Output the (X, Y) coordinate of the center of the cell containing the given text.  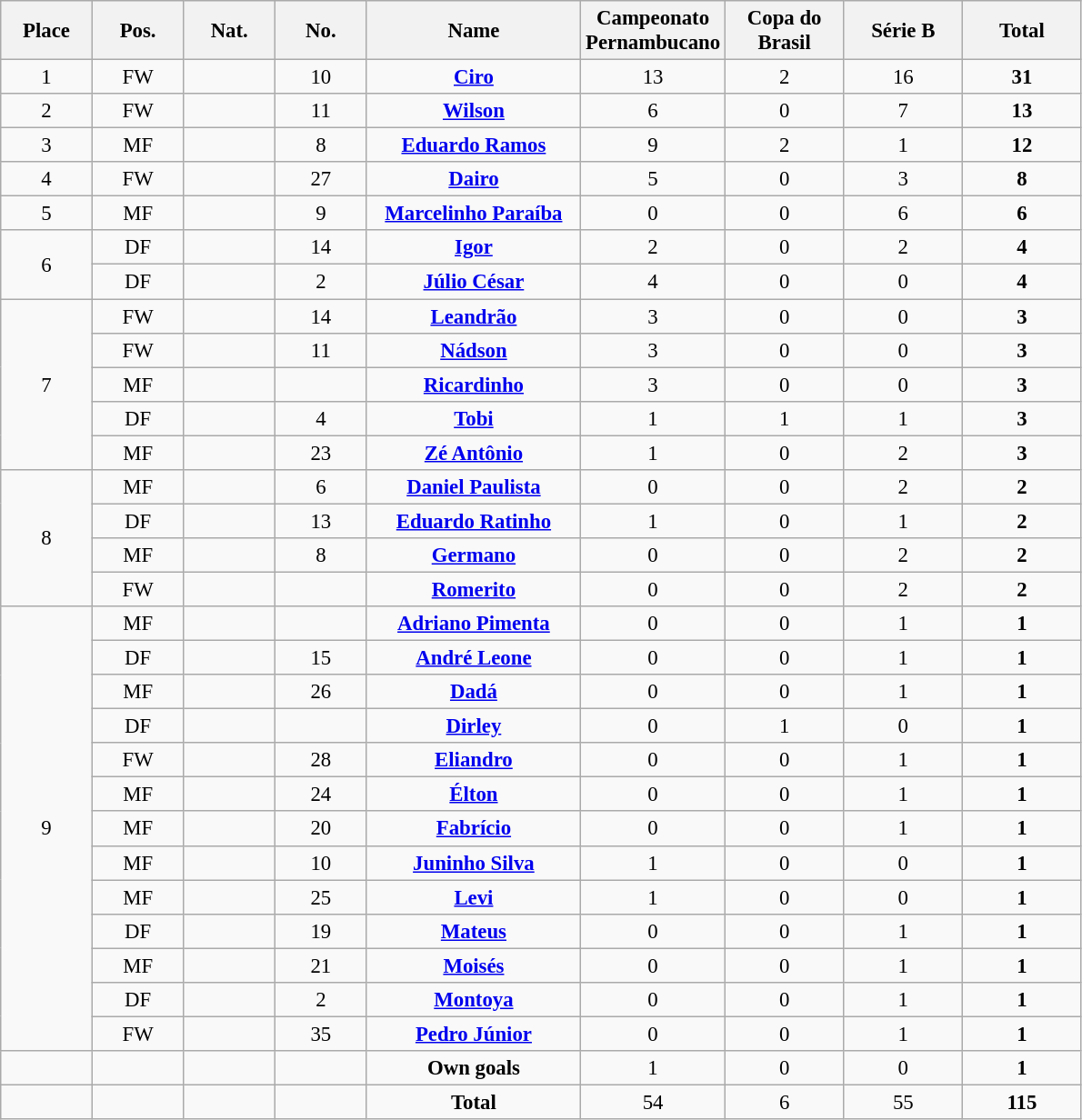
Nat. (229, 31)
Dadá (474, 692)
28 (322, 760)
Dirley (474, 726)
25 (322, 897)
16 (904, 77)
Dairo (474, 179)
Tobi (474, 418)
19 (322, 931)
Eduardo Ratinho (474, 521)
Eliandro (474, 760)
Copa do Brasil (784, 31)
Ciro (474, 77)
Germano (474, 555)
115 (1022, 1102)
Eduardo Ramos (474, 145)
27 (322, 179)
André Leone (474, 658)
15 (322, 658)
Marcelinho Paraíba (474, 214)
Zé Antônio (474, 453)
24 (322, 795)
Daniel Paulista (474, 487)
Fabrício (474, 829)
Levi (474, 897)
Moisés (474, 965)
Ricardinho (474, 385)
Série B (904, 31)
23 (322, 453)
12 (1022, 145)
Montoya (474, 1000)
No. (322, 31)
20 (322, 829)
Leandrão (474, 316)
Pedro Júnior (474, 1034)
Name (474, 31)
55 (904, 1102)
Nádson (474, 350)
Júlio César (474, 282)
Adriano Pimenta (474, 624)
Juninho Silva (474, 863)
54 (653, 1102)
31 (1022, 77)
Wilson (474, 111)
Mateus (474, 931)
Romerito (474, 589)
35 (322, 1034)
21 (322, 965)
Own goals (474, 1068)
Élton (474, 795)
26 (322, 692)
Place (47, 31)
Igor (474, 248)
Pos. (138, 31)
Campeonato Pernambucano (653, 31)
